For the text-containing cell, return its midpoint in (x, y) coordinate format. 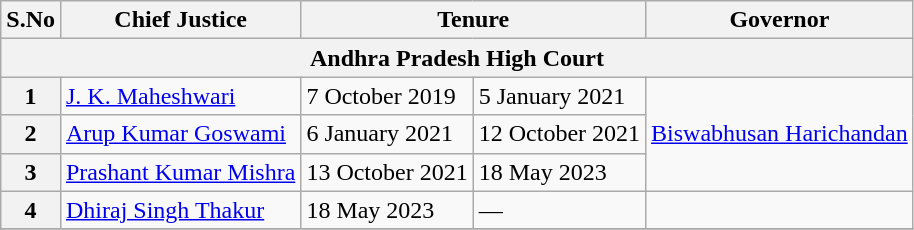
J. K. Maheshwari (180, 96)
Dhiraj Singh Thakur (180, 210)
7 October 2019 (387, 96)
12 October 2021 (559, 134)
13 October 2021 (387, 172)
Chief Justice (180, 20)
3 (31, 172)
Biswabhusan Harichandan (780, 134)
S.No (31, 20)
Tenure (474, 20)
Arup Kumar Goswami (180, 134)
1 (31, 96)
Andhra Pradesh High Court (457, 58)
2 (31, 134)
Prashant Kumar Mishra (180, 172)
5 January 2021 (559, 96)
Governor (780, 20)
— (559, 210)
4 (31, 210)
6 January 2021 (387, 134)
